Extract the [X, Y] coordinate from the center of the cell holding the provided text.  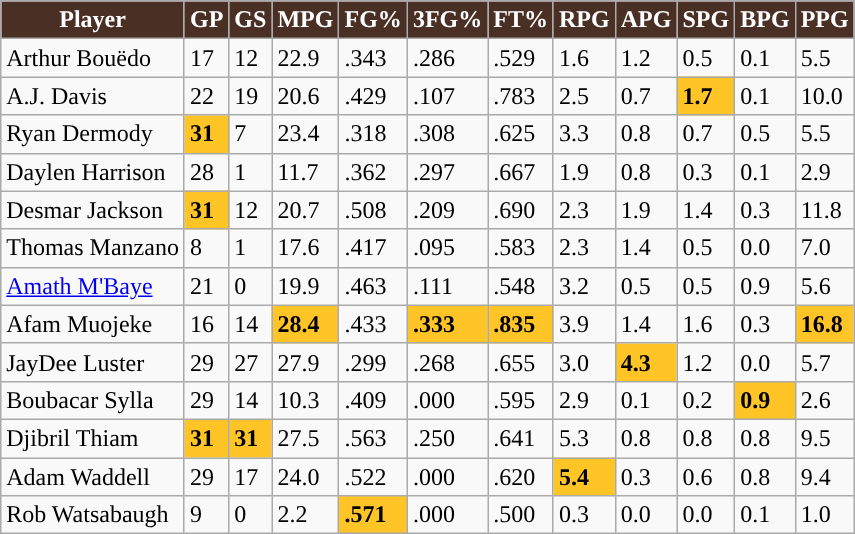
3.9 [584, 324]
.095 [447, 248]
PPG [824, 20]
.783 [521, 96]
BPG [765, 20]
JayDee Luster [93, 362]
5.6 [824, 286]
MPG [306, 20]
2.5 [584, 96]
A.J. Davis [93, 96]
24.0 [306, 477]
.571 [373, 515]
0.6 [706, 477]
1.7 [706, 96]
Afam Muojeke [93, 324]
17.6 [306, 248]
APG [646, 20]
19.9 [306, 286]
.362 [373, 172]
.250 [447, 438]
Player [93, 20]
7.0 [824, 248]
.620 [521, 477]
19 [250, 96]
FT% [521, 20]
.690 [521, 210]
Thomas Manzano [93, 248]
27.9 [306, 362]
5.4 [584, 477]
.268 [447, 362]
.286 [447, 58]
.308 [447, 134]
27 [250, 362]
8 [206, 248]
.107 [447, 96]
.417 [373, 248]
Adam Waddell [93, 477]
5.7 [824, 362]
.835 [521, 324]
.409 [373, 400]
28.4 [306, 324]
16.8 [824, 324]
.433 [373, 324]
3.0 [584, 362]
10.0 [824, 96]
Ryan Dermody [93, 134]
Djibril Thiam [93, 438]
2.6 [824, 400]
.343 [373, 58]
Daylen Harrison [93, 172]
.209 [447, 210]
20.6 [306, 96]
Arthur Bouëdo [93, 58]
.318 [373, 134]
.583 [521, 248]
SPG [706, 20]
.297 [447, 172]
.111 [447, 286]
FG% [373, 20]
16 [206, 324]
.641 [521, 438]
.500 [521, 515]
.529 [521, 58]
28 [206, 172]
Boubacar Sylla [93, 400]
Rob Watsabaugh [93, 515]
3.3 [584, 134]
.508 [373, 210]
.299 [373, 362]
0.2 [706, 400]
RPG [584, 20]
GP [206, 20]
20.7 [306, 210]
2.2 [306, 515]
21 [206, 286]
.625 [521, 134]
9.5 [824, 438]
.595 [521, 400]
.548 [521, 286]
3.2 [584, 286]
9.4 [824, 477]
27.5 [306, 438]
.522 [373, 477]
23.4 [306, 134]
7 [250, 134]
GS [250, 20]
.563 [373, 438]
3FG% [447, 20]
22 [206, 96]
4.3 [646, 362]
1.0 [824, 515]
Desmar Jackson [93, 210]
22.9 [306, 58]
.667 [521, 172]
.655 [521, 362]
11.7 [306, 172]
9 [206, 515]
.429 [373, 96]
10.3 [306, 400]
.333 [447, 324]
.463 [373, 286]
Amath M'Baye [93, 286]
5.3 [584, 438]
11.8 [824, 210]
